Pinpoint the cell where the given text exists, returning its (X, Y) midpoint coordinate. 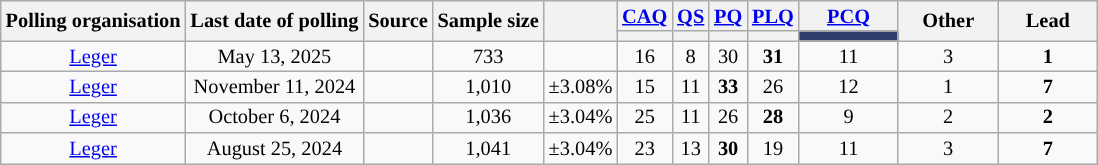
16 (644, 56)
28 (773, 118)
1,041 (488, 148)
PQ (728, 16)
PLQ (773, 16)
733 (488, 56)
Polling organisation (94, 20)
1,010 (488, 86)
1,036 (488, 118)
23 (644, 148)
31 (773, 56)
QS (690, 16)
Last date of polling (274, 20)
±3.08% (581, 86)
8 (690, 56)
Sample size (488, 20)
13 (690, 148)
Other (948, 20)
PCQ (849, 16)
Source (398, 20)
November 11, 2024 (274, 86)
Lead (1048, 20)
August 25, 2024 (274, 148)
12 (849, 86)
9 (849, 118)
May 13, 2025 (274, 56)
15 (644, 86)
25 (644, 118)
19 (773, 148)
CAQ (644, 16)
October 6, 2024 (274, 118)
33 (728, 86)
